Provide the (X, Y) coordinate of the cell's center where the given text is located.  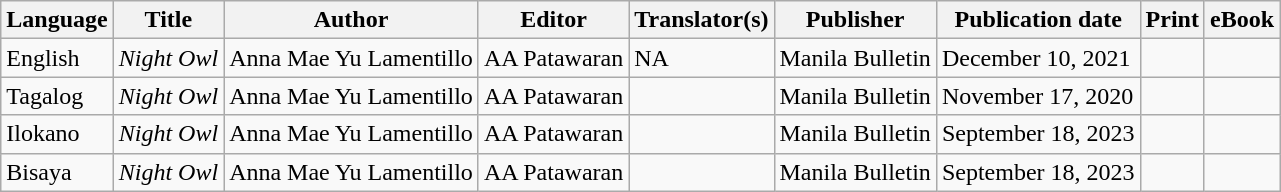
Title (168, 20)
Ilokano (57, 134)
Tagalog (57, 96)
November 17, 2020 (1038, 96)
Bisaya (57, 172)
English (57, 58)
NA (702, 58)
December 10, 2021 (1038, 58)
Language (57, 20)
Publisher (855, 20)
eBook (1242, 20)
Author (352, 20)
Editor (553, 20)
Translator(s) (702, 20)
Print (1172, 20)
Publication date (1038, 20)
